Return (x, y) of the center of cell containing provided text 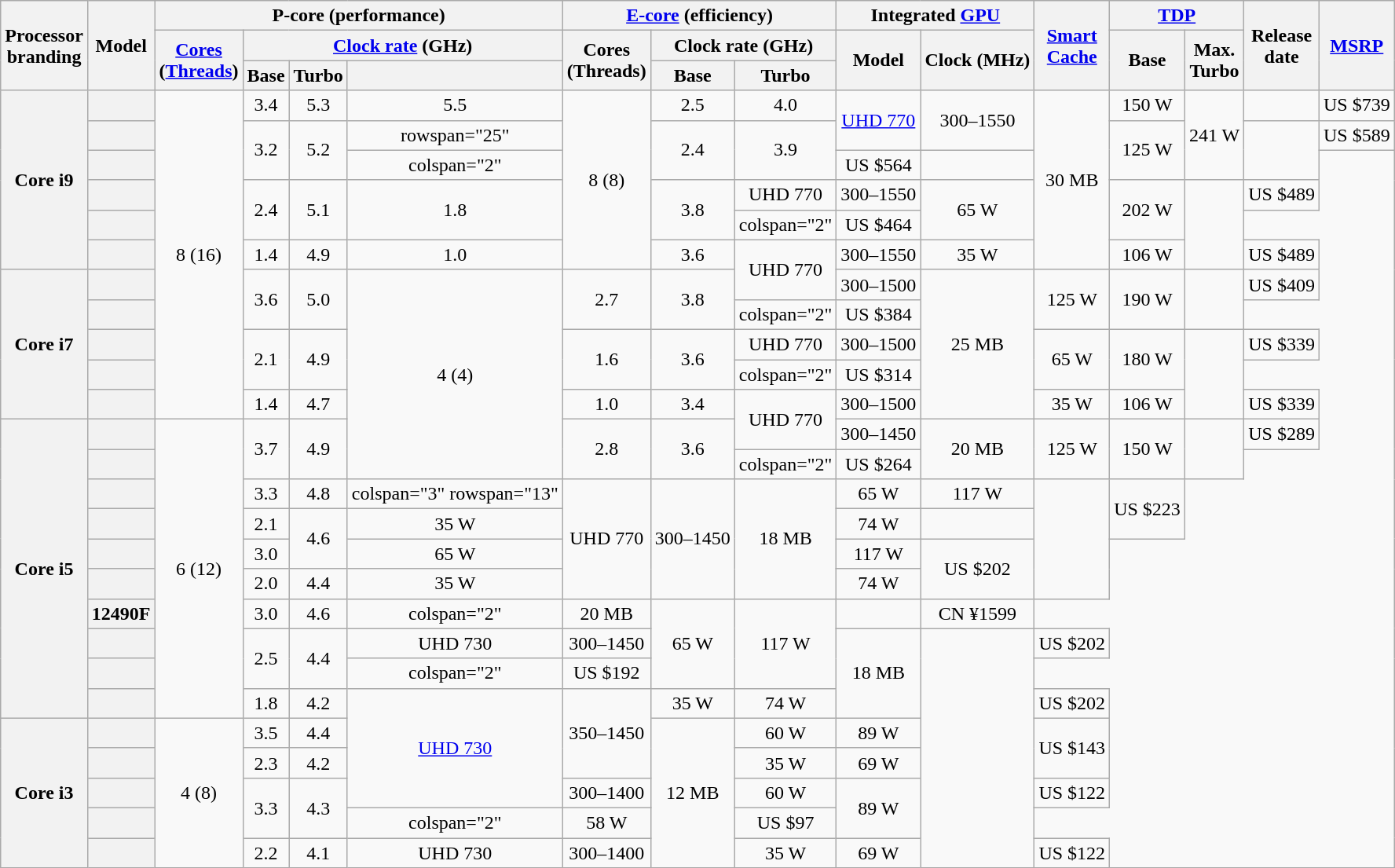
5.2 (318, 150)
US $564 (878, 165)
CN ¥1599 (977, 613)
3.2 (265, 150)
4.0 (785, 105)
US $264 (878, 464)
180 W (1148, 359)
2.3 (265, 763)
2.7 (606, 299)
Core i3 (44, 793)
SmartCache (1072, 46)
4.7 (318, 405)
12 MB (693, 793)
rowspan="25" (455, 135)
2.0 (265, 584)
6 (12) (199, 569)
4.1 (318, 852)
US $384 (878, 314)
4 (8) (199, 793)
8 (16) (199, 255)
3.7 (265, 449)
5.0 (318, 299)
US $143 (1072, 748)
25 MB (977, 344)
Releasedate (1282, 46)
58 W (606, 822)
US $289 (1282, 434)
4.8 (318, 494)
US $589 (1357, 135)
4.3 (318, 808)
TDP (1177, 16)
202 W (1148, 210)
190 W (1148, 299)
Processorbranding (44, 46)
E-core (efficiency) (699, 16)
Clock (MHz) (977, 60)
US $739 (1357, 105)
1.6 (606, 359)
5.1 (318, 210)
5.5 (455, 105)
US $314 (878, 375)
241 W (1214, 135)
US $409 (1282, 284)
3.9 (785, 150)
colspan="3" rowspan="13" (455, 494)
4 (4) (455, 374)
US $223 (1148, 509)
Core i7 (44, 344)
MSRP (1357, 46)
US $192 (606, 673)
Core i5 (44, 569)
12490F (121, 613)
Core i9 (44, 180)
8 (8) (606, 180)
5.3 (318, 105)
US $97 (785, 822)
2.8 (606, 449)
30 MB (1072, 180)
US $464 (878, 225)
P-core (performance) (358, 16)
2.2 (265, 852)
Integrated GPU (935, 16)
Max.Turbo (1214, 60)
3.5 (265, 733)
350–1450 (606, 733)
